Identify which cell holds the provided text, then report its [X, Y] central coordinate. 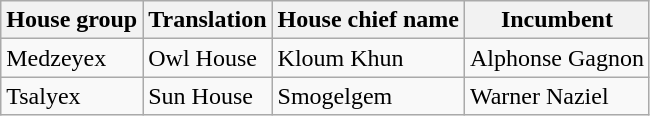
Alphonse Gagnon [556, 58]
Translation [208, 20]
Kloum Khun [368, 58]
Sun House [208, 96]
Incumbent [556, 20]
Medzeyex [72, 58]
Owl House [208, 58]
Warner Naziel [556, 96]
House chief name [368, 20]
Smogelgem [368, 96]
House group [72, 20]
Tsalyex [72, 96]
